Extract the [X, Y] coordinate from the center of the cell holding the provided text.  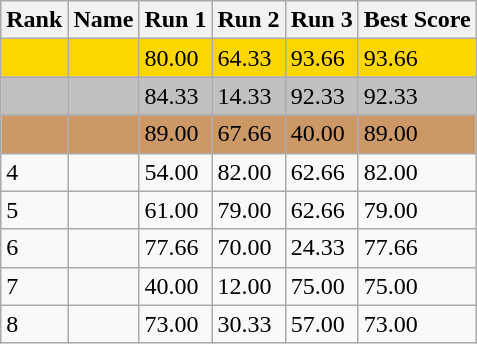
64.33 [248, 58]
Run 3 [322, 20]
Run 2 [248, 20]
84.33 [176, 96]
Best Score [417, 20]
12.00 [248, 286]
Run 1 [176, 20]
8 [34, 324]
14.33 [248, 96]
70.00 [248, 248]
30.33 [248, 324]
Name [104, 20]
7 [34, 286]
61.00 [176, 210]
Rank [34, 20]
5 [34, 210]
80.00 [176, 58]
57.00 [322, 324]
67.66 [248, 134]
6 [34, 248]
24.33 [322, 248]
54.00 [176, 172]
4 [34, 172]
